Identify which cell holds the provided text, then report its [X, Y] central coordinate. 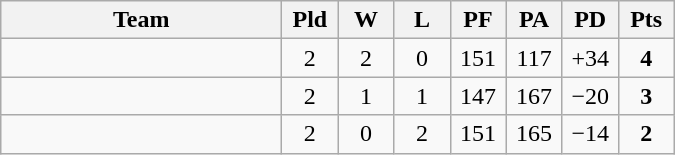
Pts [646, 20]
+34 [590, 58]
167 [534, 96]
165 [534, 134]
PD [590, 20]
W [366, 20]
PA [534, 20]
147 [478, 96]
−20 [590, 96]
Pld [310, 20]
4 [646, 58]
−14 [590, 134]
Team [142, 20]
L [422, 20]
3 [646, 96]
117 [534, 58]
PF [478, 20]
